Return (x, y) of the center of cell containing provided text 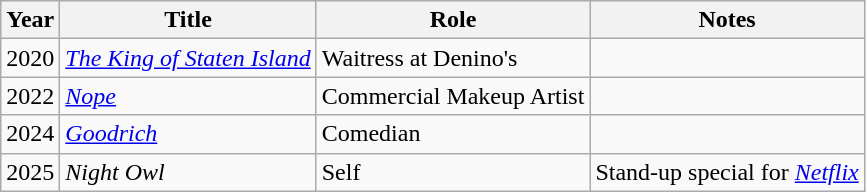
Commercial Makeup Artist (453, 96)
The King of Staten Island (188, 58)
Title (188, 20)
2024 (30, 134)
Role (453, 20)
Night Owl (188, 172)
2025 (30, 172)
Goodrich (188, 134)
Notes (727, 20)
Self (453, 172)
Waitress at Denino's (453, 58)
Stand-up special for Netflix (727, 172)
Comedian (453, 134)
Year (30, 20)
Nope (188, 96)
2020 (30, 58)
2022 (30, 96)
